Identify which cell holds the provided text, then report its (X, Y) central coordinate. 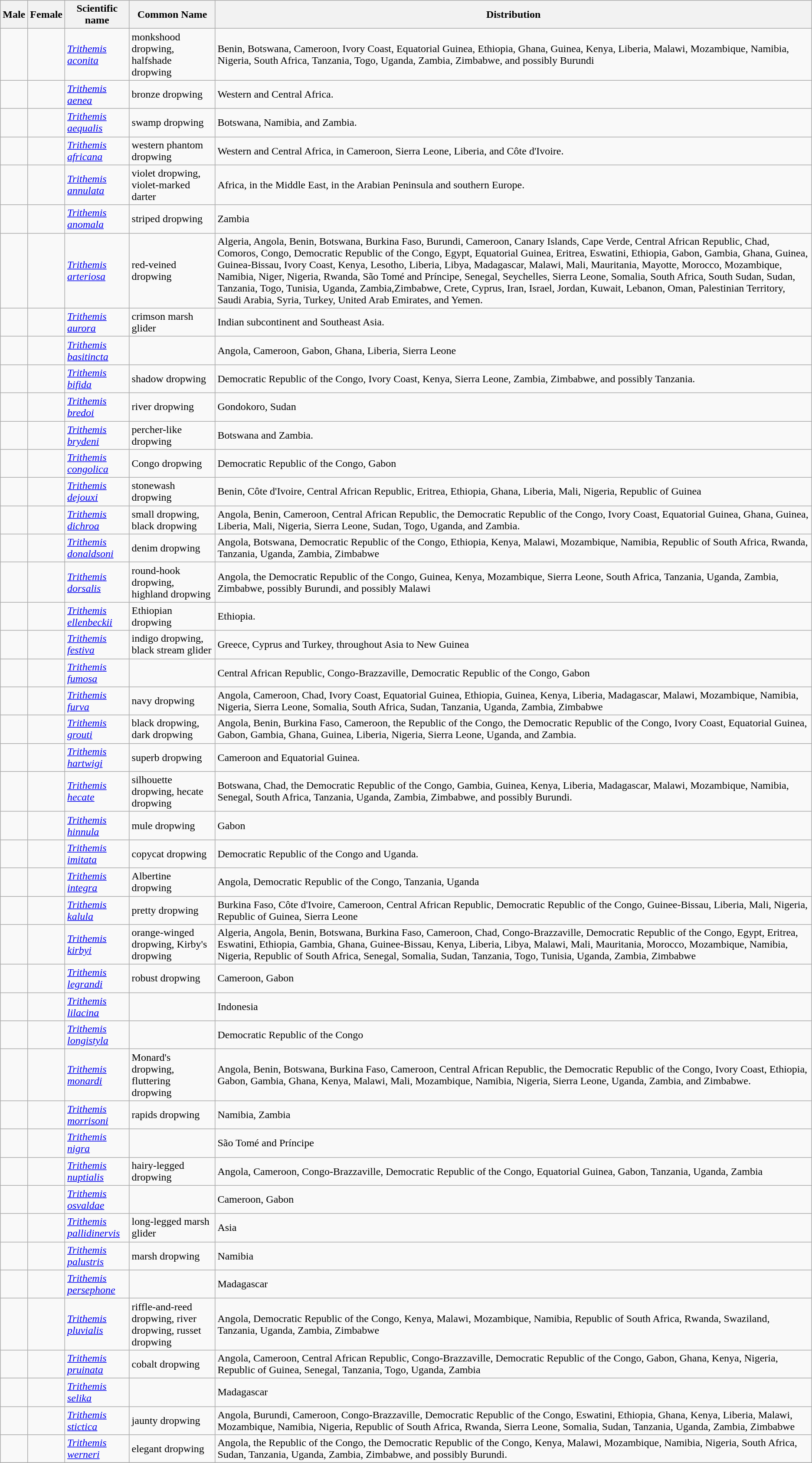
Trithemis kalula (97, 910)
Western and Central Africa, in Cameroon, Sierra Leone, Liberia, and Côte d'Ivoire. (514, 151)
superb dropwing (172, 758)
indigo dropwing, black stream glider (172, 645)
Indian subcontinent and Southeast Asia. (514, 322)
Trithemis africana (97, 151)
western phantom dropwing (172, 151)
Trithemis grouti (97, 729)
Benin, Côte d'Ivoire, Central African Republic, Eritrea, Ethiopia, Ghana, Liberia, Mali, Nigeria, Republic of Guinea (514, 492)
small dropwing, black dropwing (172, 520)
Trithemis aurora (97, 322)
Trithemis monardi (97, 1075)
Trithemis nigra (97, 1143)
pretty dropwing (172, 910)
elegant dropwing (172, 1449)
Congo dropwing (172, 463)
Greece, Cyprus and Turkey, throughout Asia to New Guinea (514, 645)
copycat dropwing (172, 854)
Trithemis nuptialis (97, 1171)
Trithemis legrandi (97, 979)
percher-like dropwing (172, 435)
Trithemis pruinata (97, 1364)
Trithemis hartwigi (97, 758)
Cameroon and Equatorial Guinea. (514, 758)
Trithemis osvaldae (97, 1199)
Ethiopia. (514, 616)
shadow dropwing (172, 378)
Trithemis stictica (97, 1420)
Trithemis hinnula (97, 825)
Angola, Cameroon, Gabon, Ghana, Liberia, Sierra Leone (514, 351)
Trithemis fumosa (97, 672)
Trithemis dorsalis (97, 582)
Trithemis arteriosa (97, 271)
Trithemis bredoi (97, 407)
Trithemis annulata (97, 185)
Trithemis festiva (97, 645)
river dropwing (172, 407)
Trithemis donaldsoni (97, 548)
Democratic Republic of the Congo, Gabon (514, 463)
Democratic Republic of the Congo (514, 1035)
Trithemis lilacina (97, 1007)
Common Name (172, 15)
Trithemis aenea (97, 95)
Trithemis palustris (97, 1256)
Trithemis congolica (97, 463)
Trithemis longistyla (97, 1035)
marsh dropwing (172, 1256)
Zambia (514, 219)
monkshood dropwing, halfshade dropwing (172, 55)
Distribution (514, 15)
mule dropwing (172, 825)
Trithemis basitincta (97, 351)
black dropwing, dark dropwing (172, 729)
Democratic Republic of the Congo and Uganda. (514, 854)
Trithemis pallidinervis (97, 1228)
orange-winged dropwing, Kirby's dropwing (172, 945)
Africa, in the Middle East, in the Arabian Peninsula and southern Europe. (514, 185)
Trithemis imitata (97, 854)
bronze dropwing (172, 95)
striped dropwing (172, 219)
Trithemis werneri (97, 1449)
riffle-and-reed dropwing, river dropwing, russet dropwing (172, 1324)
Trithemis aequalis (97, 122)
jaunty dropwing (172, 1420)
Asia (514, 1228)
Trithemis dichroa (97, 520)
Democratic Republic of the Congo, Ivory Coast, Kenya, Sierra Leone, Zambia, Zimbabwe, and possibly Tanzania. (514, 378)
navy dropwing (172, 701)
rapids dropwing (172, 1115)
Namibia, Zambia (514, 1115)
Gondokoro, Sudan (514, 407)
Trithemis persephone (97, 1284)
Western and Central Africa. (514, 95)
Trithemis selika (97, 1392)
Trithemis bifida (97, 378)
Trithemis anomala (97, 219)
violet dropwing, violet-marked darter (172, 185)
crimson marsh glider (172, 322)
Indonesia (514, 1007)
Trithemis aconita (97, 55)
silhouette dropwing, hecate dropwing (172, 791)
swamp dropwing (172, 122)
Trithemis morrisoni (97, 1115)
hairy-legged dropwing (172, 1171)
Ethiopian dropwing (172, 616)
Scientific name (97, 15)
Albertine dropwing (172, 882)
Angola, Democratic Republic of the Congo, Tanzania, Uganda (514, 882)
Gabon (514, 825)
Namibia (514, 1256)
Trithemis hecate (97, 791)
Trithemis dejouxi (97, 492)
Trithemis integra (97, 882)
Trithemis ellenbeckii (97, 616)
Central African Republic, Congo-Brazzaville, Democratic Republic of the Congo, Gabon (514, 672)
Botswana and Zambia. (514, 435)
Female (46, 15)
stonewash dropwing (172, 492)
São Tomé and Príncipe (514, 1143)
cobalt dropwing (172, 1364)
Trithemis furva (97, 701)
Trithemis pluvialis (97, 1324)
round-hook dropwing, highland dropwing (172, 582)
denim dropwing (172, 548)
red-veined dropwing (172, 271)
Trithemis kirbyi (97, 945)
Monard's dropwing, fluttering dropwing (172, 1075)
Botswana, Namibia, and Zambia. (514, 122)
Male (14, 15)
Angola, Cameroon, Congo-Brazzaville, Democratic Republic of the Congo, Equatorial Guinea, Gabon, Tanzania, Uganda, Zambia (514, 1171)
robust dropwing (172, 979)
Trithemis brydeni (97, 435)
long-legged marsh glider (172, 1228)
